Scan for the cell matching the given text and deliver its (X, Y) coordinate at center. 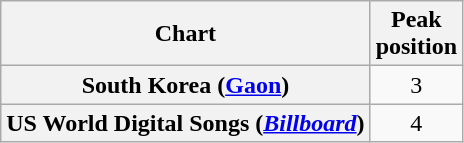
South Korea (Gaon) (186, 85)
Chart (186, 34)
Peakposition (416, 34)
3 (416, 85)
4 (416, 123)
US World Digital Songs (Billboard) (186, 123)
